Return (X, Y) of the center of cell containing provided text 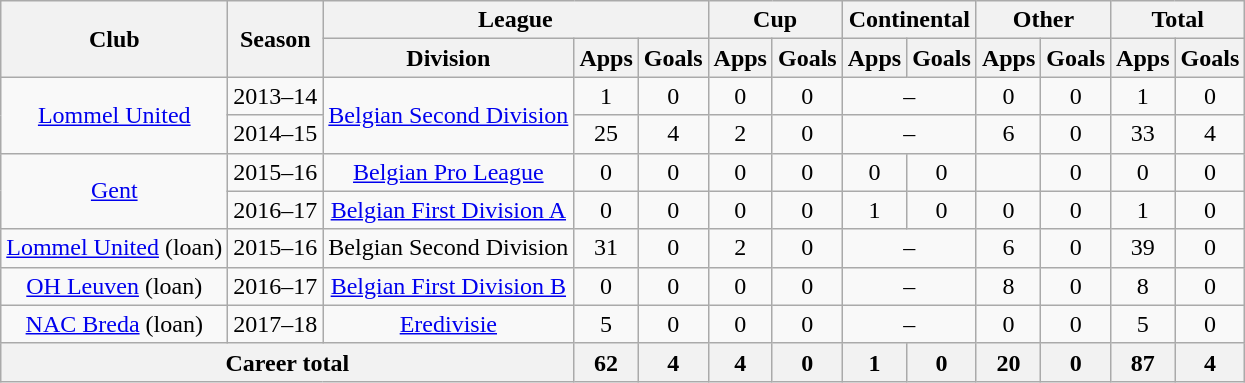
Club (114, 39)
Eredivisie (448, 324)
Division (448, 58)
Gent (114, 191)
Cup (775, 20)
2014–15 (276, 134)
20 (1008, 362)
NAC Breda (loan) (114, 324)
League (516, 20)
62 (606, 362)
39 (1143, 248)
Lommel United (114, 115)
Belgian First Division B (448, 286)
Total (1178, 20)
Career total (288, 362)
Other (1043, 20)
2013–14 (276, 96)
Season (276, 39)
Continental (909, 20)
25 (606, 134)
31 (606, 248)
Belgian First Division A (448, 210)
2017–18 (276, 324)
33 (1143, 134)
OH Leuven (loan) (114, 286)
87 (1143, 362)
Belgian Pro League (448, 172)
Lommel United (loan) (114, 248)
